Determine the (x, y) coordinate at the center of the cell enclosing the given text.  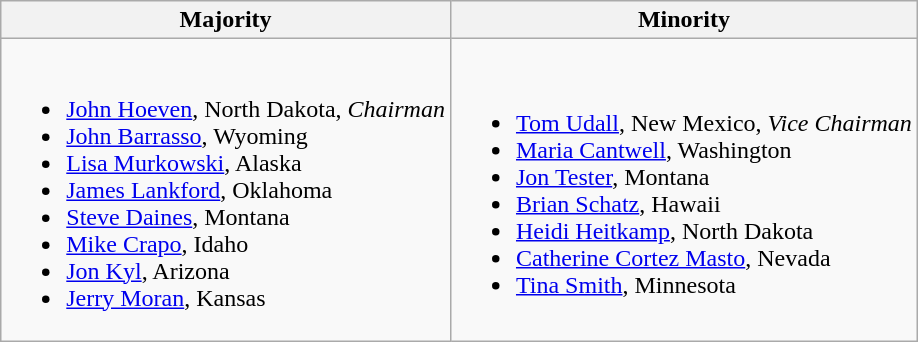
Majority (226, 20)
Minority (684, 20)
